Detect which cell encompasses the target text, then output its (X, Y) center coordinate. 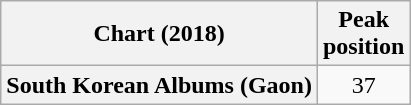
Chart (2018) (160, 34)
37 (363, 85)
South Korean Albums (Gaon) (160, 85)
Peakposition (363, 34)
